Find where the given text appears and provide that cell's center as (x, y) coordinate. 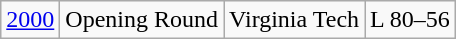
Opening Round (142, 20)
2000 (30, 20)
L 80–56 (410, 20)
Virginia Tech (294, 20)
